Return the [x, y] coordinate for the center point of the cell that contains the specified text.  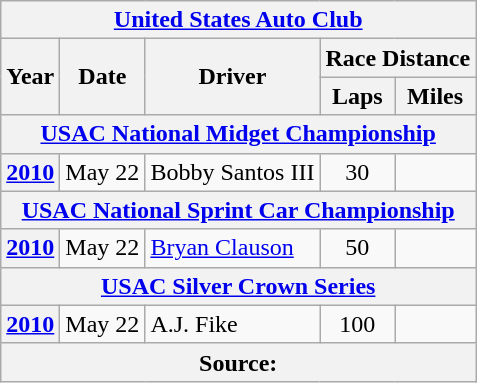
A.J. Fike [232, 324]
Bobby Santos III [232, 172]
Driver [232, 77]
Year [30, 77]
50 [358, 248]
Bryan Clauson [232, 248]
100 [358, 324]
United States Auto Club [238, 20]
Date [102, 77]
Race Distance [398, 58]
Laps [358, 96]
30 [358, 172]
Source: [238, 362]
USAC Silver Crown Series [238, 286]
Miles [436, 96]
USAC National Sprint Car Championship [238, 210]
USAC National Midget Championship [238, 134]
